Scan for the cell matching the given text and deliver its (x, y) coordinate at center. 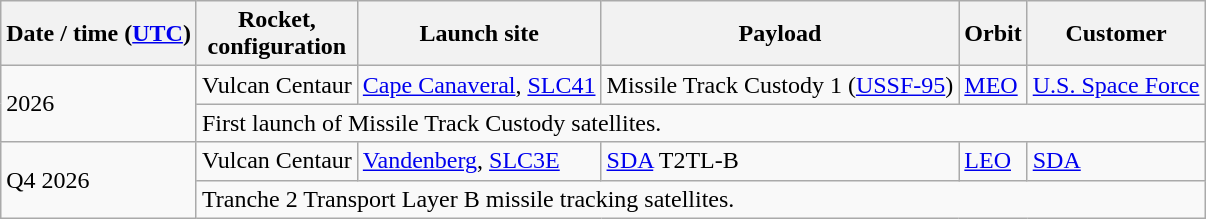
Customer (1116, 34)
Launch site (479, 34)
LEO (993, 161)
U.S. Space Force (1116, 85)
First launch of Missile Track Custody satellites. (700, 123)
Tranche 2 Transport Layer B missile tracking satellites. (700, 199)
2026 (99, 104)
SDA T2TL-B (780, 161)
Missile Track Custody 1 (USSF-95) (780, 85)
Cape Canaveral, SLC41 (479, 85)
Payload (780, 34)
Q4 2026 (99, 180)
Date / time (UTC) (99, 34)
MEO (993, 85)
Orbit (993, 34)
SDA (1116, 161)
Rocket, configuration (276, 34)
Vandenberg, SLC3E (479, 161)
